Detect which cell encompasses the target text, then output its [X, Y] center coordinate. 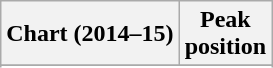
Peakposition [225, 34]
Chart (2014–15) [90, 34]
